Return the [x, y] coordinate for the center point of the cell that contains the specified text.  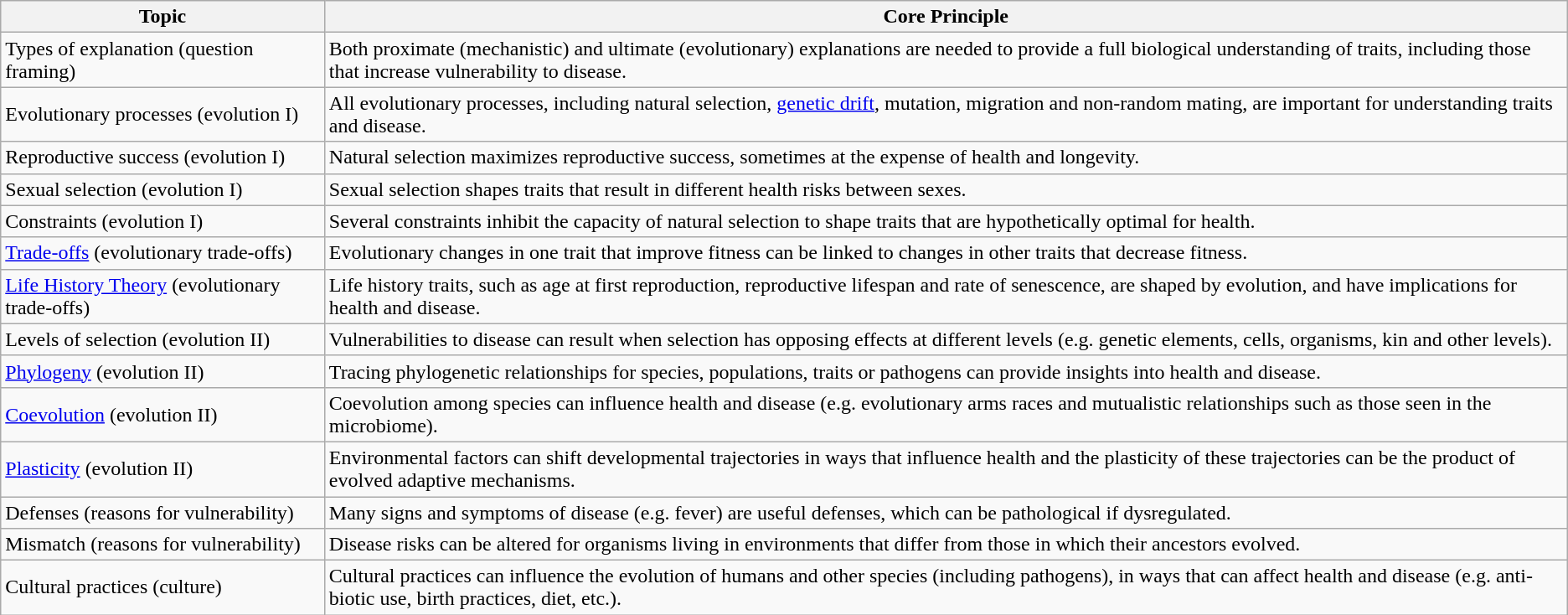
Reproductive success (evolution I) [162, 158]
Topic [162, 17]
Types of explanation (question framing) [162, 60]
Cultural practices (culture) [162, 588]
Evolutionary processes (evolution I) [162, 114]
Life History Theory (evolutionary trade-offs) [162, 297]
Plasticity (evolution II) [162, 469]
Constraints (evolution I) [162, 221]
Natural selection maximizes reproductive success, sometimes at the expense of health and longevity. [946, 158]
Phylogeny (evolution II) [162, 371]
Trade-offs (evolutionary trade-offs) [162, 253]
Mismatch (reasons for vulnerability) [162, 545]
Sexual selection (evolution I) [162, 189]
Defenses (reasons for vulnerability) [162, 512]
Tracing phylogenetic relationships for species, populations, traits or pathogens can provide insights into health and disease. [946, 371]
Disease risks can be altered for organisms living in environments that differ from those in which their ancestors evolved. [946, 545]
Several constraints inhibit the capacity of natural selection to shape traits that are hypothetically optimal for health. [946, 221]
Evolutionary changes in one trait that improve fitness can be linked to changes in other traits that decrease fitness. [946, 253]
Many signs and symptoms of disease (e.g. fever) are useful defenses, which can be pathological if dysregulated. [946, 512]
Coevolution (evolution II) [162, 414]
Sexual selection shapes traits that result in different health risks between sexes. [946, 189]
Levels of selection (evolution II) [162, 339]
Core Principle [946, 17]
